Detect which cell encompasses the target text, then output its [x, y] center coordinate. 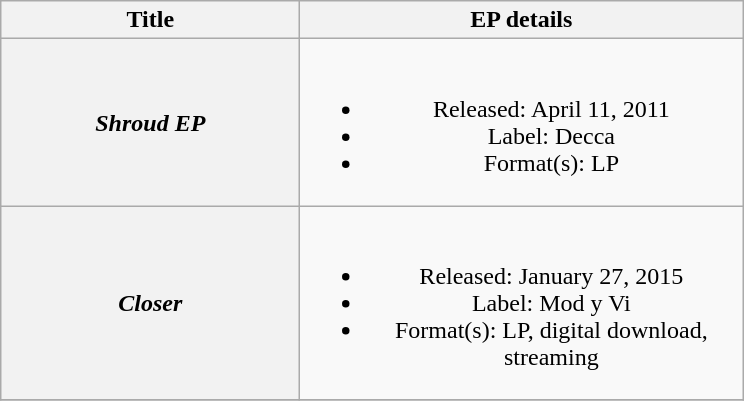
EP details [522, 20]
Title [150, 20]
Released: January 27, 2015Label: Mod y ViFormat(s): LP, digital download, streaming [522, 303]
Released: April 11, 2011Label: DeccaFormat(s): LP [522, 122]
Shroud EP [150, 122]
Closer [150, 303]
